Determine the (x, y) coordinate at the center of the cell enclosing the given text.  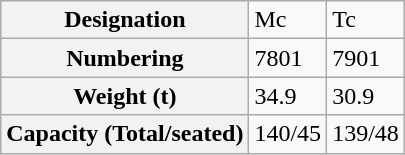
Capacity (Total/seated) (125, 134)
34.9 (288, 96)
30.9 (366, 96)
140/45 (288, 134)
Weight (t) (125, 96)
Tc (366, 20)
Numbering (125, 58)
Designation (125, 20)
7801 (288, 58)
139/48 (366, 134)
Mc (288, 20)
7901 (366, 58)
